Search for the cell housing the specified text and yield its (x, y) center coordinate. 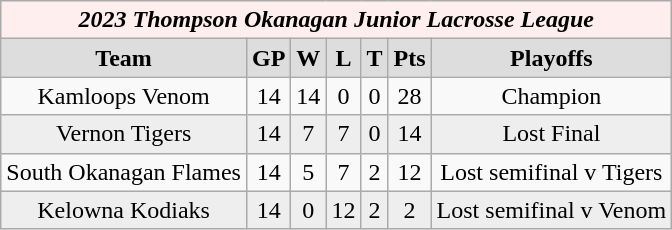
T (374, 58)
Pts (410, 58)
GP (268, 58)
W (308, 58)
Kelowna Kodiaks (124, 210)
Lost semifinal v Tigers (552, 172)
L (344, 58)
2023 Thompson Okanagan Junior Lacrosse League (336, 20)
Lost semifinal v Venom (552, 210)
Team (124, 58)
28 (410, 96)
South Okanagan Flames (124, 172)
5 (308, 172)
Champion (552, 96)
Lost Final (552, 134)
Playoffs (552, 58)
Vernon Tigers (124, 134)
Kamloops Venom (124, 96)
